Identify which cell holds the provided text, then report its (X, Y) central coordinate. 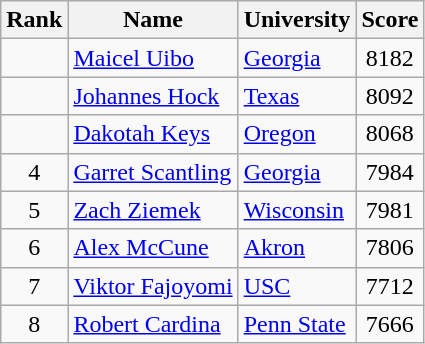
Maicel Uibo (153, 58)
7806 (390, 248)
7712 (390, 286)
Garret Scantling (153, 172)
Oregon (297, 134)
4 (34, 172)
Zach Ziemek (153, 210)
Rank (34, 20)
8182 (390, 58)
Texas (297, 96)
Wisconsin (297, 210)
Score (390, 20)
Dakotah Keys (153, 134)
7 (34, 286)
Name (153, 20)
University (297, 20)
8092 (390, 96)
USC (297, 286)
Viktor Fajoyomi (153, 286)
8068 (390, 134)
7984 (390, 172)
7666 (390, 324)
Johannes Hock (153, 96)
7981 (390, 210)
5 (34, 210)
Penn State (297, 324)
Akron (297, 248)
Robert Cardina (153, 324)
8 (34, 324)
Alex McCune (153, 248)
6 (34, 248)
